For the text-containing cell, return its midpoint in [x, y] coordinate format. 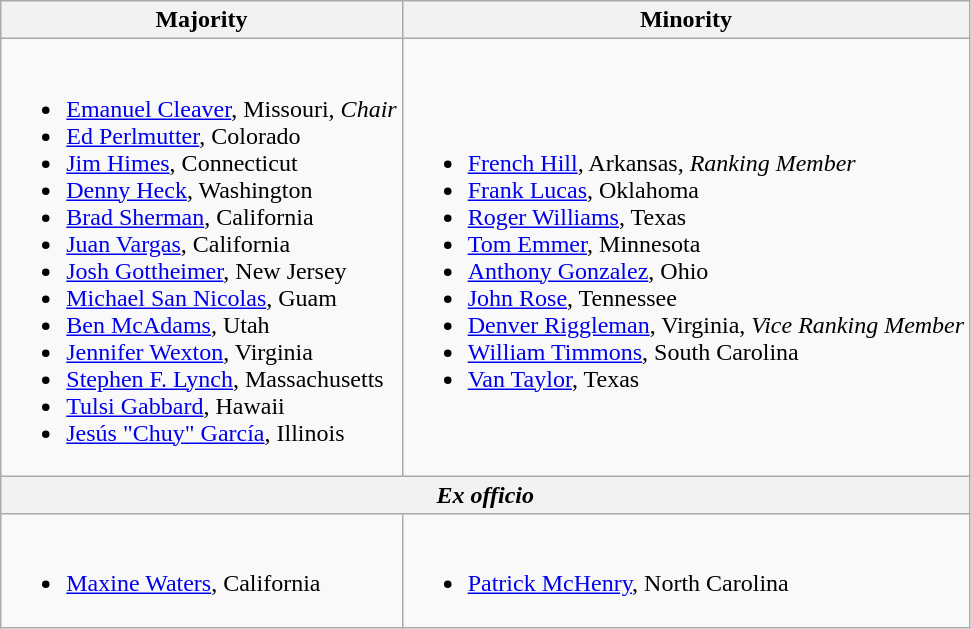
Ex officio [486, 495]
Majority [202, 20]
Patrick McHenry, North Carolina [686, 570]
Maxine Waters, California [202, 570]
Minority [686, 20]
